Locate the cell with the specified text and output its (X, Y) center coordinate. 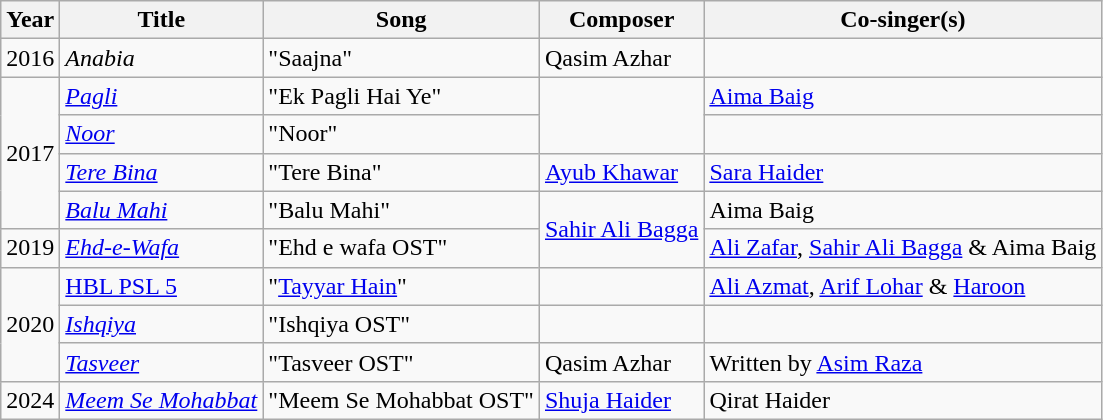
"Balu Mahi" (402, 210)
Ayub Khawar (621, 172)
2016 (30, 58)
2019 (30, 248)
2017 (30, 153)
"Tayyar Hain" (402, 286)
"Noor" (402, 134)
Title (162, 20)
Pagli (162, 96)
Co-singer(s) (903, 20)
Ali Zafar, Sahir Ali Bagga & Aima Baig (903, 248)
Anabia (162, 58)
Tasveer (162, 362)
"Tasveer OST" (402, 362)
"Ishqiya OST" (402, 324)
2020 (30, 324)
Written by Asim Raza (903, 362)
"Ehd e wafa OST" (402, 248)
Ehd-e-Wafa (162, 248)
Noor (162, 134)
Sara Haider (903, 172)
"Meem Se Mohabbat OST" (402, 400)
Sahir Ali Bagga (621, 229)
"Tere Bina" (402, 172)
HBL PSL 5 (162, 286)
Song (402, 20)
Shuja Haider (621, 400)
Year (30, 20)
2024 (30, 400)
Ali Azmat, Arif Lohar & Haroon (903, 286)
"Saajna" (402, 58)
Ishqiya (162, 324)
Composer (621, 20)
"Ek Pagli Hai Ye" (402, 96)
Balu Mahi (162, 210)
Meem Se Mohabbat (162, 400)
Qirat Haider (903, 400)
Tere Bina (162, 172)
